Capture the cell that displays the provided text and extract its (X, Y) central coordinate. 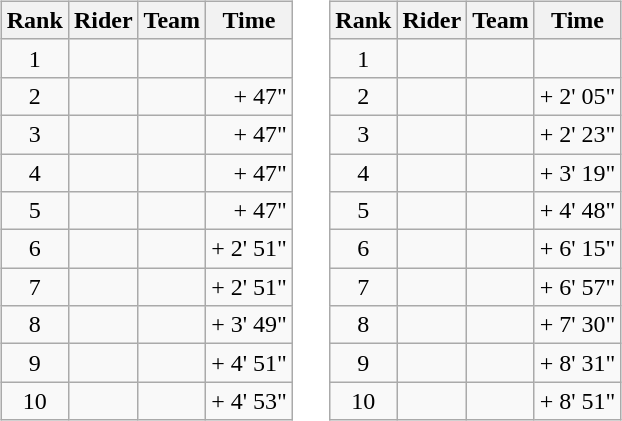
+ 3' 19" (578, 173)
+ 4' 51" (250, 363)
+ 4' 48" (578, 211)
+ 8' 51" (578, 401)
+ 3' 49" (250, 325)
+ 8' 31" (578, 363)
+ 7' 30" (578, 325)
+ 2' 23" (578, 134)
+ 4' 53" (250, 401)
+ 6' 15" (578, 249)
+ 2' 05" (578, 96)
+ 6' 57" (578, 287)
